Pinpoint the cell where the given text exists, returning its [x, y] midpoint coordinate. 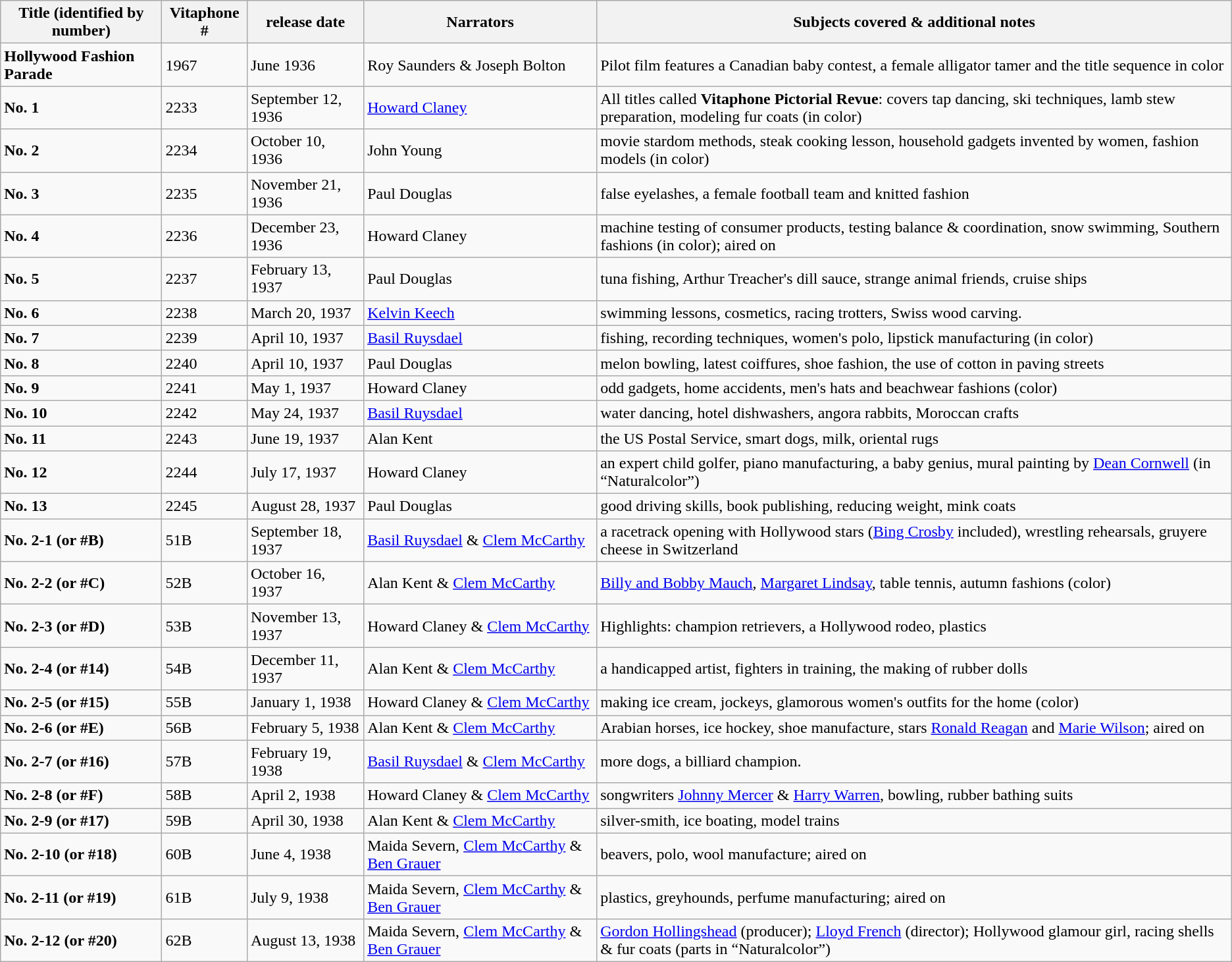
2236 [205, 236]
62B [205, 940]
April 30, 1938 [305, 820]
songwriters Johnny Mercer & Harry Warren, bowling, rubber bathing suits [915, 795]
No. 4 [82, 236]
2234 [205, 150]
Subjects covered & additional notes [915, 22]
fishing, recording techniques, women's polo, lipstick manufacturing (in color) [915, 338]
No. 2-1 (or #B) [82, 540]
2245 [205, 506]
No. 2-10 (or #18) [82, 855]
Narrators [480, 22]
No. 6 [82, 313]
beavers, polo, wool manufacture; aired on [915, 855]
No. 13 [82, 506]
Alan Kent [480, 438]
July 9, 1938 [305, 897]
swimming lessons, cosmetics, racing trotters, Swiss wood carving. [915, 313]
water dancing, hotel dishwashers, angora rabbits, Moroccan crafts [915, 413]
No. 3 [82, 194]
Arabian horses, ice hockey, shoe manufacture, stars Ronald Reagan and Marie Wilson; aired on [915, 728]
February 19, 1938 [305, 761]
May 1, 1937 [305, 388]
2244 [205, 473]
Highlights: champion retrievers, a Hollywood rodeo, plastics [915, 626]
No. 7 [82, 338]
June 1936 [305, 65]
2242 [205, 413]
a racetrack opening with Hollywood stars (Bing Crosby included), wrestling rehearsals, gruyere cheese in Switzerland [915, 540]
Pilot film features a Canadian baby contest, a female alligator tamer and the title sequence in color [915, 65]
No. 11 [82, 438]
Hollywood Fashion Parade [82, 65]
No. 5 [82, 279]
March 20, 1937 [305, 313]
June 19, 1937 [305, 438]
June 4, 1938 [305, 855]
machine testing of consumer products, testing balance & coordination, snow swimming, Southern fashions (in color); aired on [915, 236]
No. 9 [82, 388]
August 13, 1938 [305, 940]
Billy and Bobby Mauch, Margaret Lindsay, table tennis, autumn fashions (color) [915, 583]
February 13, 1937 [305, 279]
release date [305, 22]
54B [205, 669]
November 13, 1937 [305, 626]
2241 [205, 388]
melon bowling, latest coiffures, shoe fashion, the use of cotton in paving streets [915, 363]
a handicapped artist, fighters in training, the making of rubber dolls [915, 669]
silver-smith, ice boating, model trains [915, 820]
No. 8 [82, 363]
January 1, 1938 [305, 703]
52B [205, 583]
No. 2-12 (or #20) [82, 940]
No. 2-3 (or #D) [82, 626]
58B [205, 795]
Gordon Hollingshead (producer); Lloyd French (director); Hollywood glamour girl, racing shells & fur coats (parts in “Naturalcolor”) [915, 940]
51B [205, 540]
No. 2-6 (or #E) [82, 728]
60B [205, 855]
No. 2-5 (or #15) [82, 703]
movie stardom methods, steak cooking lesson, household gadgets invented by women, fashion models (in color) [915, 150]
2238 [205, 313]
Title (identified by number) [82, 22]
1967 [205, 65]
53B [205, 626]
John Young [480, 150]
No. 2-7 (or #16) [82, 761]
2240 [205, 363]
2235 [205, 194]
December 11, 1937 [305, 669]
odd gadgets, home accidents, men's hats and beachwear fashions (color) [915, 388]
October 16, 1937 [305, 583]
more dogs, a billiard champion. [915, 761]
September 12, 1936 [305, 108]
61B [205, 897]
good driving skills, book publishing, reducing weight, mink coats [915, 506]
59B [205, 820]
No. 2-4 (or #14) [82, 669]
Vitaphone # [205, 22]
No. 2 [82, 150]
No. 1 [82, 108]
No. 2-2 (or #C) [82, 583]
November 21, 1936 [305, 194]
No. 2-9 (or #17) [82, 820]
an expert child golfer, piano manufacturing, a baby genius, mural painting by Dean Cornwell (in “Naturalcolor”) [915, 473]
57B [205, 761]
2243 [205, 438]
making ice cream, jockeys, glamorous women's outfits for the home (color) [915, 703]
No. 12 [82, 473]
plastics, greyhounds, perfume manufacturing; aired on [915, 897]
All titles called Vitaphone Pictorial Revue: covers tap dancing, ski techniques, lamb stew preparation, modeling fur coats (in color) [915, 108]
July 17, 1937 [305, 473]
No. 2-8 (or #F) [82, 795]
August 28, 1937 [305, 506]
Roy Saunders & Joseph Bolton [480, 65]
February 5, 1938 [305, 728]
2237 [205, 279]
2239 [205, 338]
No. 2-11 (or #19) [82, 897]
false eyelashes, a female football team and knitted fashion [915, 194]
the US Postal Service, smart dogs, milk, oriental rugs [915, 438]
Kelvin Keech [480, 313]
56B [205, 728]
2233 [205, 108]
May 24, 1937 [305, 413]
September 18, 1937 [305, 540]
April 2, 1938 [305, 795]
tuna fishing, Arthur Treacher's dill sauce, strange animal friends, cruise ships [915, 279]
December 23, 1936 [305, 236]
October 10, 1936 [305, 150]
55B [205, 703]
No. 10 [82, 413]
